Provide the (x, y) coordinate of the cell's center where the given text is located.  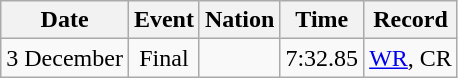
7:32.85 (322, 58)
Record (411, 20)
Event (164, 20)
Time (322, 20)
Final (164, 58)
3 December (65, 58)
Nation (239, 20)
Date (65, 20)
WR, CR (411, 58)
